From the cell containing the given text, extract its center point as [x, y] coordinate. 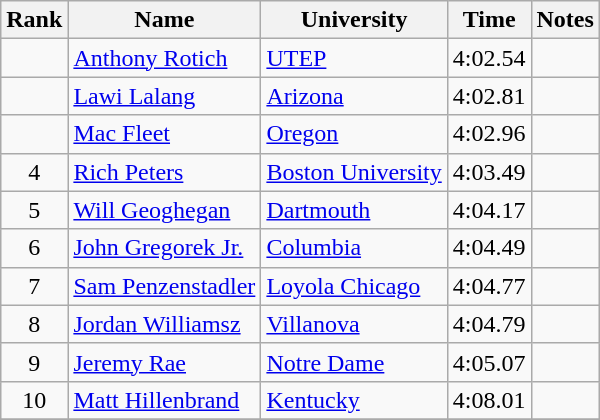
Jordan Williamsz [164, 324]
Jeremy Rae [164, 362]
UTEP [354, 58]
4:05.07 [489, 362]
Oregon [354, 134]
Kentucky [354, 400]
Rank [34, 20]
9 [34, 362]
4:04.77 [489, 286]
Columbia [354, 248]
Time [489, 20]
Dartmouth [354, 210]
Notre Dame [354, 362]
Sam Penzenstadler [164, 286]
University [354, 20]
4:04.17 [489, 210]
4:08.01 [489, 400]
7 [34, 286]
4:02.96 [489, 134]
Anthony Rotich [164, 58]
4:02.81 [489, 96]
Matt Hillenbrand [164, 400]
5 [34, 210]
Notes [565, 20]
4:03.49 [489, 172]
Loyola Chicago [354, 286]
Villanova [354, 324]
4:04.49 [489, 248]
Will Geoghegan [164, 210]
Name [164, 20]
10 [34, 400]
Mac Fleet [164, 134]
4 [34, 172]
Rich Peters [164, 172]
Boston University [354, 172]
6 [34, 248]
Arizona [354, 96]
John Gregorek Jr. [164, 248]
Lawi Lalang [164, 96]
4:04.79 [489, 324]
8 [34, 324]
4:02.54 [489, 58]
